Identify which cell holds the provided text, then report its (X, Y) central coordinate. 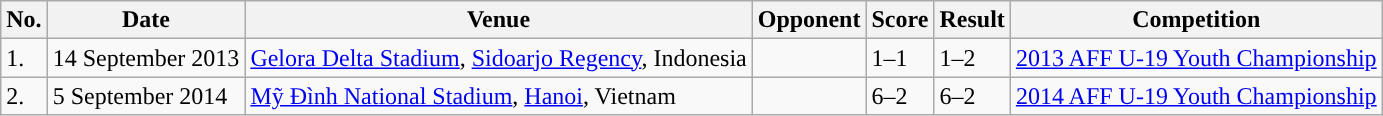
Date (146, 20)
5 September 2014 (146, 96)
2. (24, 96)
No. (24, 20)
14 September 2013 (146, 58)
Mỹ Đình National Stadium, Hanoi, Vietnam (498, 96)
Score (900, 20)
1–2 (972, 58)
Competition (1196, 20)
1. (24, 58)
2014 AFF U-19 Youth Championship (1196, 96)
Result (972, 20)
Gelora Delta Stadium, Sidoarjo Regency, Indonesia (498, 58)
Opponent (809, 20)
1–1 (900, 58)
Venue (498, 20)
2013 AFF U-19 Youth Championship (1196, 58)
